Pinpoint the cell where the given text exists, returning its [X, Y] midpoint coordinate. 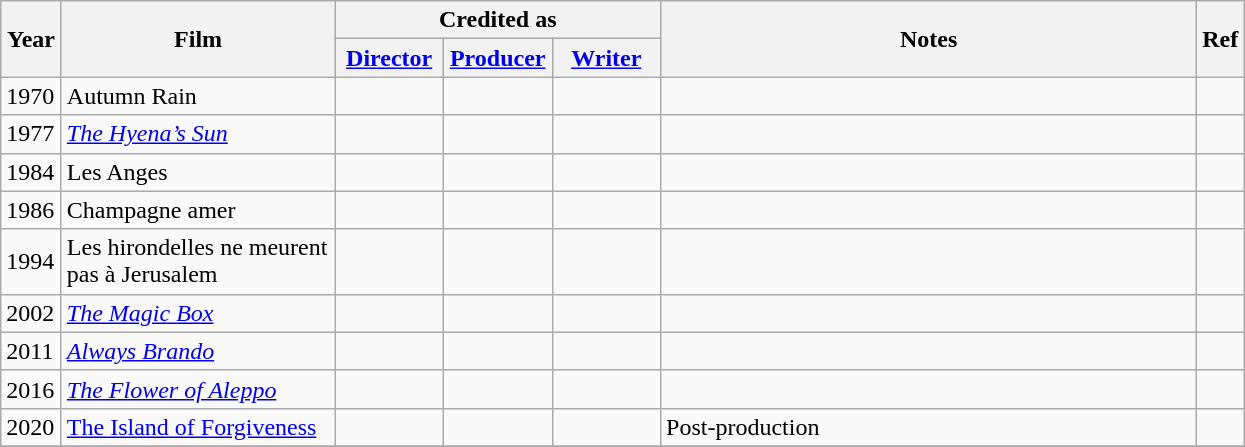
1984 [32, 172]
1977 [32, 134]
Always Brando [198, 351]
1986 [32, 210]
Ref [1220, 39]
Writer [606, 58]
Post-production [929, 427]
Producer [498, 58]
Autumn Rain [198, 96]
Champagne amer [198, 210]
2011 [32, 351]
2002 [32, 313]
Film [198, 39]
2020 [32, 427]
Notes [929, 39]
Year [32, 39]
1970 [32, 96]
2016 [32, 389]
The Flower of Aleppo [198, 389]
1994 [32, 262]
Director [390, 58]
Les Anges [198, 172]
Credited as [498, 20]
Les hirondelles ne meurent pas à Jerusalem [198, 262]
The Hyena’s Sun [198, 134]
The Magic Box [198, 313]
The Island of Forgiveness [198, 427]
